Search for the cell housing the specified text and yield its [x, y] center coordinate. 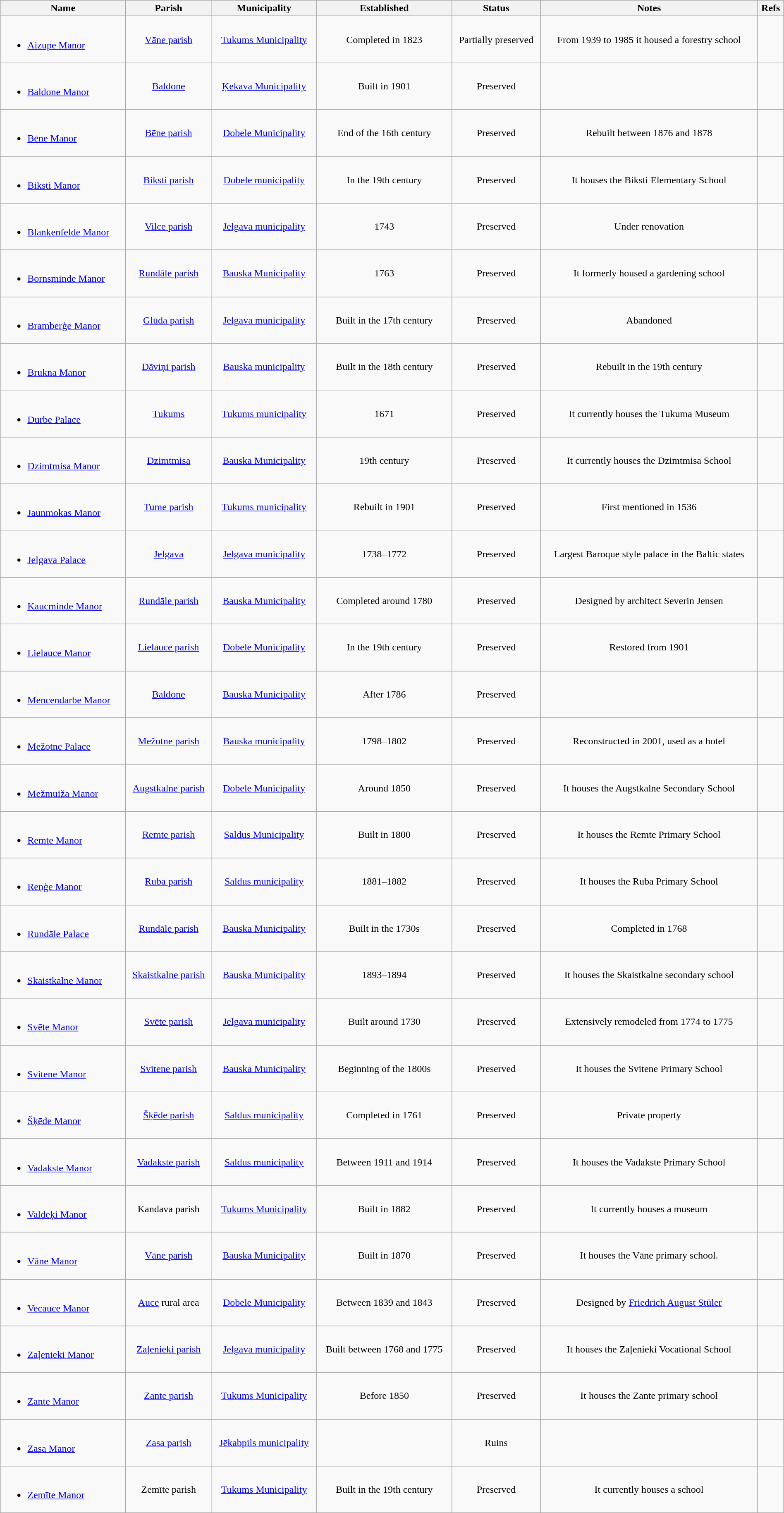
It houses the Remte Primary School [649, 835]
Ķekava Municipality [264, 86]
Biksti Manor [63, 180]
1798–1802 [385, 741]
Mežotne parish [169, 741]
Lielauce Manor [63, 648]
Svēte Manor [63, 1022]
Around 1850 [385, 788]
It houses the Skaistkalne secondary school [649, 975]
Completed in 1823 [385, 40]
Mencendarbe Manor [63, 694]
Rebuilt in 1901 [385, 507]
Tume parish [169, 507]
Bēne parish [169, 133]
Rebuilt in the 19th century [649, 367]
Svitene Manor [63, 1068]
Name [63, 8]
Zante Manor [63, 1396]
Beginning of the 1800s [385, 1068]
It houses the Svitene Primary School [649, 1068]
Abandoned [649, 320]
Ruins [496, 1443]
Aizupe Manor [63, 40]
1743 [385, 227]
Vāne Manor [63, 1255]
Reņģe Manor [63, 881]
It houses the Zaļenieki Vocational School [649, 1350]
First mentioned in 1536 [649, 507]
Baldone Manor [63, 86]
19th century [385, 460]
Remte parish [169, 835]
Vadakste Manor [63, 1162]
Built in the 17th century [385, 320]
Bēne Manor [63, 133]
Zante parish [169, 1396]
1763 [385, 273]
Auce rural area [169, 1302]
Largest Baroque style palace in the Baltic states [649, 554]
Parish [169, 8]
Lielauce parish [169, 648]
Vecauce Manor [63, 1302]
Tukums [169, 414]
Skaistkalne Manor [63, 975]
Remte Manor [63, 835]
Established [385, 8]
Completed in 1761 [385, 1115]
Built in the 19th century [385, 1489]
Built around 1730 [385, 1022]
Dzimtmisa [169, 460]
Rundāle Palace [63, 928]
It houses the Ruba Primary School [649, 881]
Saldus Municipality [264, 835]
Restored from 1901 [649, 648]
Before 1850 [385, 1396]
Between 1911 and 1914 [385, 1162]
Under renovation [649, 227]
Zaļenieki parish [169, 1350]
1893–1894 [385, 975]
Between 1839 and 1843 [385, 1302]
It currently houses the Dzimtmisa School [649, 460]
Glūda parish [169, 320]
Refs [771, 8]
Mežmuiža Manor [63, 788]
Biksti parish [169, 180]
Municipality [264, 8]
Rebuilt between 1876 and 1878 [649, 133]
Jaunmokas Manor [63, 507]
Bornsminde Manor [63, 273]
Jēkabpils municipality [264, 1443]
Skaistkalne parish [169, 975]
Durbe Palace [63, 414]
Built in 1882 [385, 1209]
Dāviņi parish [169, 367]
Zemīte Manor [63, 1489]
Bramberģe Manor [63, 320]
It houses the Zante primary school [649, 1396]
Status [496, 8]
Šķēde parish [169, 1115]
Completed around 1780 [385, 601]
Brukna Manor [63, 367]
Built in 1870 [385, 1255]
Built in 1901 [385, 86]
Svitene parish [169, 1068]
Jelgava Palace [63, 554]
Kaucminde Manor [63, 601]
It houses the Vāne primary school. [649, 1255]
Reconstructed in 2001, used as a hotel [649, 741]
Vadakste parish [169, 1162]
It formerly housed a gardening school [649, 273]
Mežotne Palace [63, 741]
Šķēde Manor [63, 1115]
Augstkalne parish [169, 788]
Notes [649, 8]
Valdeķi Manor [63, 1209]
Zaļenieki Manor [63, 1350]
Dobele municipality [264, 180]
1881–1882 [385, 881]
Built in 1800 [385, 835]
Completed in 1768 [649, 928]
After 1786 [385, 694]
Zemīte parish [169, 1489]
Jelgava [169, 554]
Vilce parish [169, 227]
Built in the 18th century [385, 367]
It currently houses a museum [649, 1209]
1738–1772 [385, 554]
Private property [649, 1115]
It houses the Augstkalne Secondary School [649, 788]
Ruba parish [169, 881]
It currently houses the Tukuma Museum [649, 414]
It houses the Biksti Elementary School [649, 180]
It currently houses a school [649, 1489]
Kandava parish [169, 1209]
Built in the 1730s [385, 928]
Designed by architect Severin Jensen [649, 601]
Zasa Manor [63, 1443]
Designed by Friedrich August Stüler [649, 1302]
Extensively remodeled from 1774 to 1775 [649, 1022]
Zasa parish [169, 1443]
Dzimtmisa Manor [63, 460]
It houses the Vadakste Primary School [649, 1162]
From 1939 to 1985 it housed a forestry school [649, 40]
Partially preserved [496, 40]
1671 [385, 414]
End of the 16th century [385, 133]
Svēte parish [169, 1022]
Built between 1768 and 1775 [385, 1350]
Blankenfelde Manor [63, 227]
